For the text-containing cell, return its midpoint in [X, Y] coordinate format. 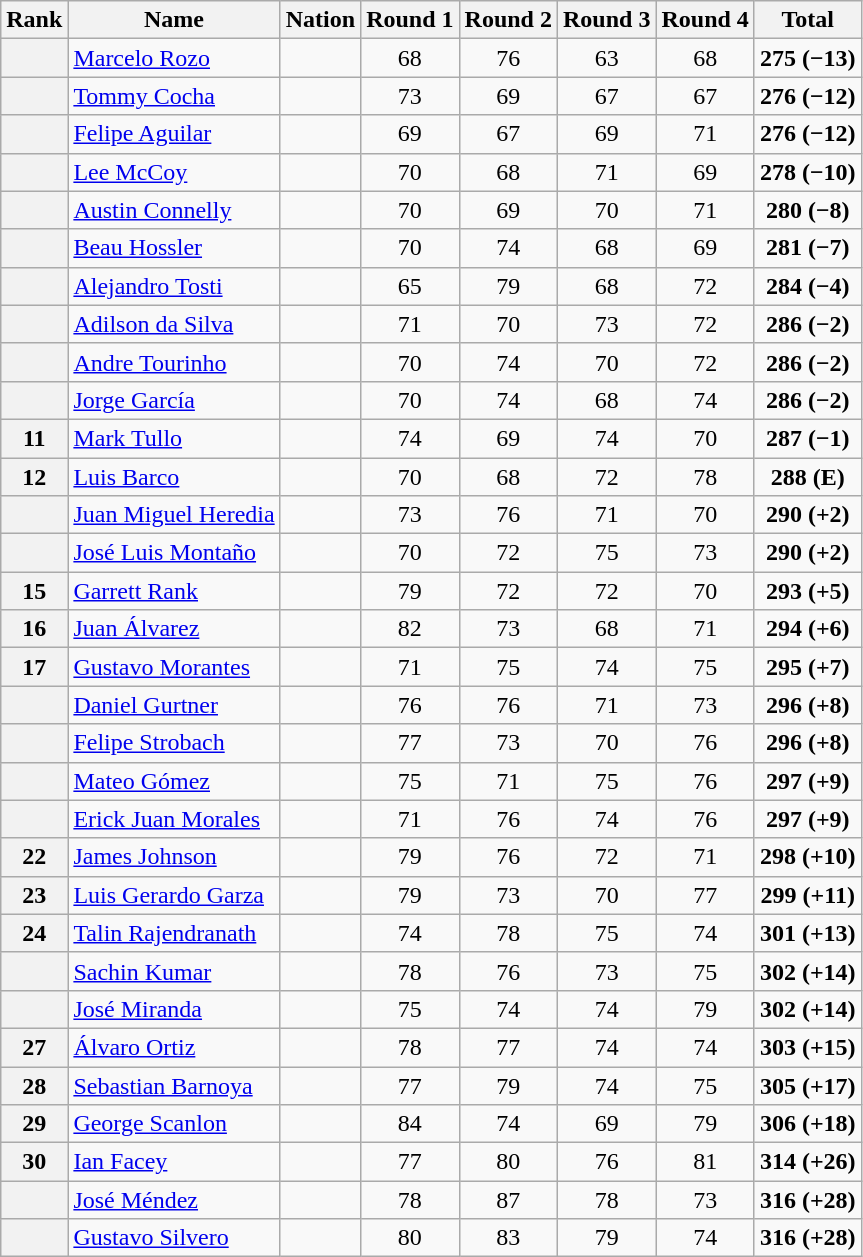
Alejandro Tosti [174, 286]
Total [808, 20]
Rank [34, 20]
23 [34, 895]
305 (+17) [808, 1085]
301 (+13) [808, 933]
Mateo Gómez [174, 781]
11 [34, 438]
288 (E) [808, 477]
81 [705, 1162]
Austin Connelly [174, 210]
24 [34, 933]
294 (+6) [808, 629]
27 [34, 1047]
84 [410, 1124]
Álvaro Ortiz [174, 1047]
15 [34, 591]
Erick Juan Morales [174, 819]
James Johnson [174, 857]
Round 2 [508, 20]
Felipe Aguilar [174, 134]
Adilson da Silva [174, 324]
82 [410, 629]
Tommy Cocha [174, 96]
Lee McCoy [174, 172]
George Scanlon [174, 1124]
Gustavo Morantes [174, 667]
293 (+5) [808, 591]
Daniel Gurtner [174, 705]
287 (−1) [808, 438]
284 (−4) [808, 286]
Marcelo Rozo [174, 58]
Juan Álvarez [174, 629]
303 (+15) [808, 1047]
30 [34, 1162]
29 [34, 1124]
Jorge García [174, 400]
Round 1 [410, 20]
278 (−10) [808, 172]
12 [34, 477]
298 (+10) [808, 857]
16 [34, 629]
Talin Rajendranath [174, 933]
Andre Tourinho [174, 362]
314 (+26) [808, 1162]
87 [508, 1200]
Round 3 [606, 20]
Sachin Kumar [174, 971]
281 (−7) [808, 248]
Mark Tullo [174, 438]
Name [174, 20]
Felipe Strobach [174, 743]
63 [606, 58]
Round 4 [705, 20]
299 (+11) [808, 895]
Luis Gerardo Garza [174, 895]
83 [508, 1238]
306 (+18) [808, 1124]
22 [34, 857]
Garrett Rank [174, 591]
Luis Barco [174, 477]
José Miranda [174, 1009]
Beau Hossler [174, 248]
28 [34, 1085]
Gustavo Silvero [174, 1238]
65 [410, 286]
Ian Facey [174, 1162]
17 [34, 667]
275 (−13) [808, 58]
Nation [320, 20]
295 (+7) [808, 667]
José Luis Montaño [174, 553]
Sebastian Barnoya [174, 1085]
280 (−8) [808, 210]
José Méndez [174, 1200]
Juan Miguel Heredia [174, 515]
